Identify which cell holds the provided text, then report its [x, y] central coordinate. 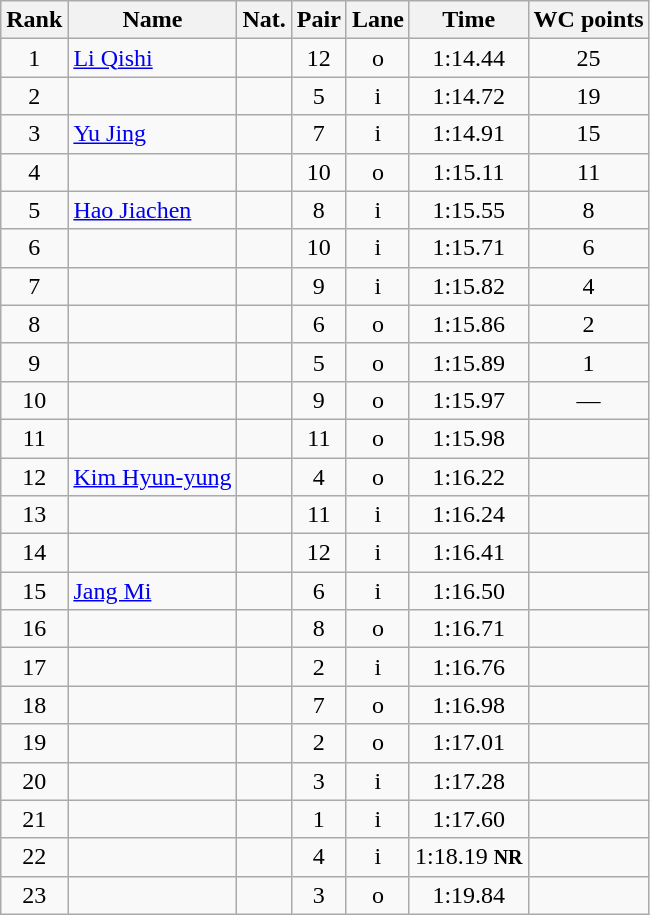
1:17.01 [468, 743]
1:17.28 [468, 781]
1:16.24 [468, 515]
Lane [378, 20]
1:16.22 [468, 477]
1:15.97 [468, 400]
1:14.44 [468, 58]
22 [34, 857]
Name [152, 20]
1:15.86 [468, 324]
14 [34, 553]
1:16.50 [468, 591]
1:16.98 [468, 705]
1:15.55 [468, 210]
1:16.71 [468, 629]
25 [588, 58]
1:16.76 [468, 667]
Yu Jing [152, 134]
1:15.71 [468, 248]
Nat. [264, 20]
20 [34, 781]
Pair [318, 20]
Rank [34, 20]
1:19.84 [468, 895]
1:15.82 [468, 286]
21 [34, 819]
1:14.91 [468, 134]
WC points [588, 20]
Jang Mi [152, 591]
1:15.89 [468, 362]
1:17.60 [468, 819]
1:16.41 [468, 553]
Li Qishi [152, 58]
13 [34, 515]
17 [34, 667]
1:15.98 [468, 438]
Kim Hyun-yung [152, 477]
23 [34, 895]
18 [34, 705]
1:15.11 [468, 172]
— [588, 400]
Hao Jiachen [152, 210]
Time [468, 20]
1:14.72 [468, 96]
1:18.19 NR [468, 857]
16 [34, 629]
